Capture the cell that displays the provided text and extract its (X, Y) central coordinate. 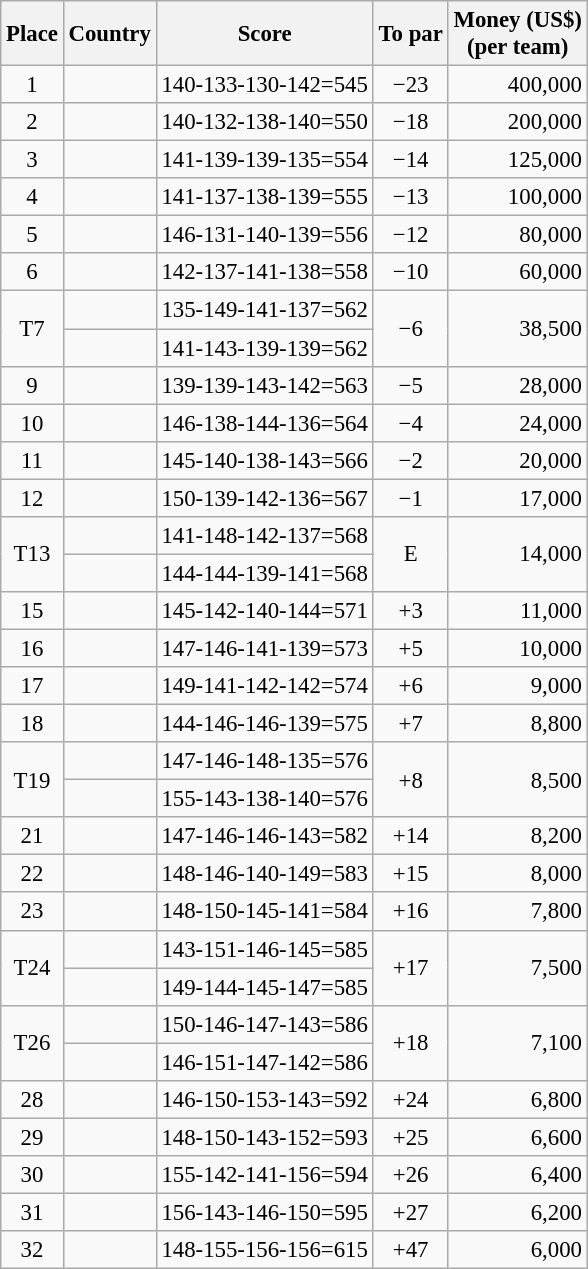
9,000 (518, 686)
11,000 (518, 611)
28,000 (518, 385)
80,000 (518, 235)
148-146-140-149=583 (264, 874)
−4 (410, 423)
139-139-143-142=563 (264, 385)
11 (32, 460)
+7 (410, 724)
125,000 (518, 160)
7,100 (518, 1042)
+26 (410, 1175)
Country (110, 34)
8,500 (518, 780)
17 (32, 686)
−23 (410, 85)
8,000 (518, 874)
140-133-130-142=545 (264, 85)
7,800 (518, 912)
141-137-138-139=555 (264, 197)
6,000 (518, 1250)
2 (32, 122)
To par (410, 34)
146-150-153-143=592 (264, 1100)
+3 (410, 611)
142-137-141-138=558 (264, 273)
T24 (32, 968)
−14 (410, 160)
8,200 (518, 836)
147-146-148-135=576 (264, 761)
60,000 (518, 273)
8,800 (518, 724)
−1 (410, 498)
Place (32, 34)
146-138-144-136=564 (264, 423)
146-151-147-142=586 (264, 1062)
23 (32, 912)
149-141-142-142=574 (264, 686)
15 (32, 611)
144-144-139-141=568 (264, 573)
3 (32, 160)
135-149-141-137=562 (264, 310)
38,500 (518, 328)
1 (32, 85)
−10 (410, 273)
146-131-140-139=556 (264, 235)
141-143-139-139=562 (264, 348)
17,000 (518, 498)
31 (32, 1212)
+27 (410, 1212)
+17 (410, 968)
Score (264, 34)
+24 (410, 1100)
+18 (410, 1042)
28 (32, 1100)
14,000 (518, 554)
22 (32, 874)
144-146-146-139=575 (264, 724)
10 (32, 423)
147-146-146-143=582 (264, 836)
16 (32, 648)
155-142-141-156=594 (264, 1175)
−13 (410, 197)
30 (32, 1175)
150-139-142-136=567 (264, 498)
−18 (410, 122)
18 (32, 724)
155-143-138-140=576 (264, 799)
32 (32, 1250)
E (410, 554)
T13 (32, 554)
145-142-140-144=571 (264, 611)
149-144-145-147=585 (264, 987)
T19 (32, 780)
148-150-143-152=593 (264, 1137)
+25 (410, 1137)
−12 (410, 235)
147-146-141-139=573 (264, 648)
6,400 (518, 1175)
24,000 (518, 423)
T7 (32, 328)
29 (32, 1137)
100,000 (518, 197)
148-150-145-141=584 (264, 912)
148-155-156-156=615 (264, 1250)
400,000 (518, 85)
Money (US$)(per team) (518, 34)
200,000 (518, 122)
156-143-146-150=595 (264, 1212)
6,800 (518, 1100)
4 (32, 197)
+15 (410, 874)
7,500 (518, 968)
+47 (410, 1250)
12 (32, 498)
21 (32, 836)
+5 (410, 648)
143-151-146-145=585 (264, 949)
140-132-138-140=550 (264, 122)
T26 (32, 1042)
9 (32, 385)
150-146-147-143=586 (264, 1024)
+16 (410, 912)
−2 (410, 460)
141-139-139-135=554 (264, 160)
+14 (410, 836)
141-148-142-137=568 (264, 536)
−5 (410, 385)
+8 (410, 780)
6,200 (518, 1212)
6,600 (518, 1137)
5 (32, 235)
145-140-138-143=566 (264, 460)
20,000 (518, 460)
−6 (410, 328)
+6 (410, 686)
6 (32, 273)
10,000 (518, 648)
